Return the [x, y] coordinate for the center point of the cell that contains the specified text.  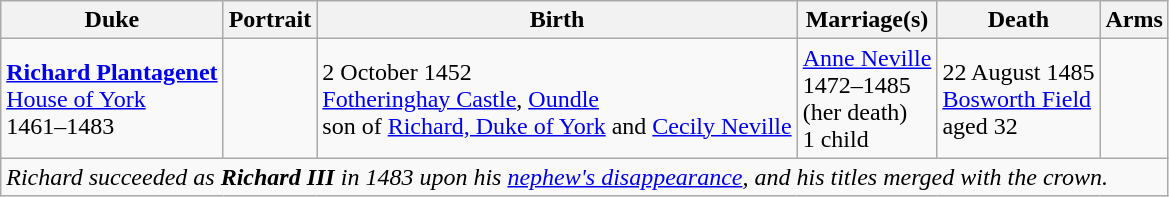
Anne Neville1472–1485(her death)1 child [867, 98]
2 October 1452Fotheringhay Castle, Oundleson of Richard, Duke of York and Cecily Neville [557, 98]
22 August 1485Bosworth Fieldaged 32 [1018, 98]
Richard PlantagenetHouse of York1461–1483 [112, 98]
Richard succeeded as Richard III in 1483 upon his nephew's disappearance, and his titles merged with the crown. [585, 177]
Arms [1134, 20]
Birth [557, 20]
Death [1018, 20]
Duke [112, 20]
Portrait [270, 20]
Marriage(s) [867, 20]
